Identify which cell holds the provided text, then report its [x, y] central coordinate. 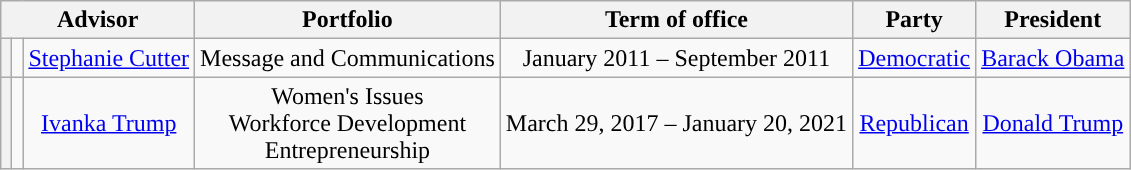
Barack Obama [1053, 58]
President [1053, 20]
Message and Communications [348, 58]
Democratic [914, 58]
Ivanka Trump [109, 123]
Stephanie Cutter [109, 58]
March 29, 2017 – January 20, 2021 [676, 123]
Party [914, 20]
Republican [914, 123]
January 2011 – September 2011 [676, 58]
Term of office [676, 20]
Donald Trump [1053, 123]
Portfolio [348, 20]
Women's IssuesWorkforce DevelopmentEntrepreneurship [348, 123]
Advisor [98, 20]
